From the cell containing the given text, extract its center point as (X, Y) coordinate. 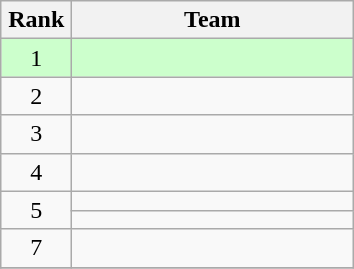
3 (36, 134)
1 (36, 58)
5 (36, 210)
4 (36, 172)
Team (212, 20)
2 (36, 96)
Rank (36, 20)
7 (36, 248)
